Search for the cell housing the specified text and yield its [x, y] center coordinate. 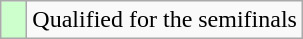
Qualified for the semifinals [165, 20]
